Locate the cell with the specified text and output its [X, Y] center coordinate. 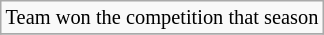
Team won the competition that season [162, 17]
